Identify which cell holds the provided text, then report its (X, Y) central coordinate. 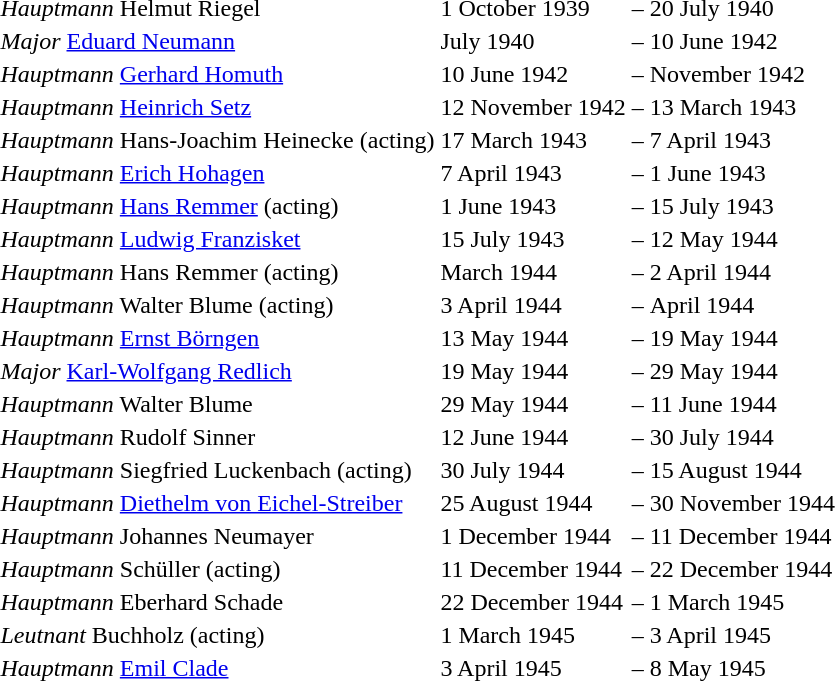
10 June 1942 (533, 74)
11 December 1944 (533, 569)
7 April 1943 (533, 173)
1 March 1945 (533, 635)
17 March 1943 (533, 140)
25 August 1944 (533, 503)
3 April 1944 (533, 305)
12 November 1942 (533, 107)
19 May 1944 (533, 371)
March 1944 (533, 272)
1 June 1943 (533, 206)
30 July 1944 (533, 470)
13 May 1944 (533, 338)
July 1940 (533, 41)
1 December 1944 (533, 536)
22 December 1944 (533, 602)
12 June 1944 (533, 437)
15 July 1943 (533, 239)
29 May 1944 (533, 404)
